Capture the cell that displays the provided text and extract its [x, y] central coordinate. 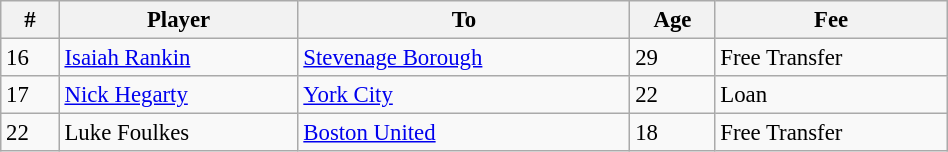
Age [672, 20]
16 [30, 58]
Luke Foulkes [178, 133]
29 [672, 58]
Boston United [464, 133]
Fee [831, 20]
Player [178, 20]
Loan [831, 95]
18 [672, 133]
To [464, 20]
York City [464, 95]
Stevenage Borough [464, 58]
# [30, 20]
17 [30, 95]
Nick Hegarty [178, 95]
Isaiah Rankin [178, 58]
